Search for the cell housing the specified text and yield its [x, y] center coordinate. 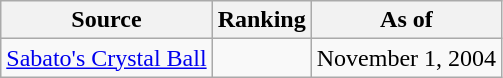
As of [406, 20]
Ranking [262, 20]
Source [106, 20]
Sabato's Crystal Ball [106, 58]
November 1, 2004 [406, 58]
